Locate the cell with the specified text and output its [x, y] center coordinate. 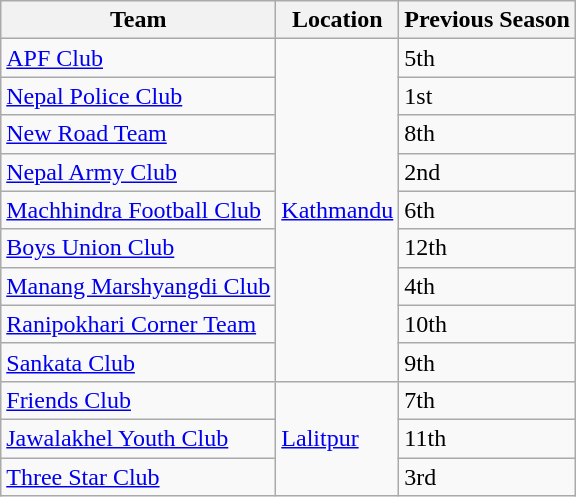
5th [488, 58]
Nepal Police Club [138, 96]
8th [488, 134]
11th [488, 438]
1st [488, 96]
Ranipokhari Corner Team [138, 324]
Team [138, 20]
Three Star Club [138, 477]
Boys Union Club [138, 248]
Sankata Club [138, 362]
Friends Club [138, 400]
Manang Marshyangdi Club [138, 286]
Kathmandu [338, 210]
Previous Season [488, 20]
New Road Team [138, 134]
Lalitpur [338, 438]
12th [488, 248]
Nepal Army Club [138, 172]
Jawalakhel Youth Club [138, 438]
APF Club [138, 58]
4th [488, 286]
7th [488, 400]
2nd [488, 172]
Machhindra Football Club [138, 210]
9th [488, 362]
10th [488, 324]
3rd [488, 477]
Location [338, 20]
6th [488, 210]
